Return (x, y) of the center of cell containing provided text 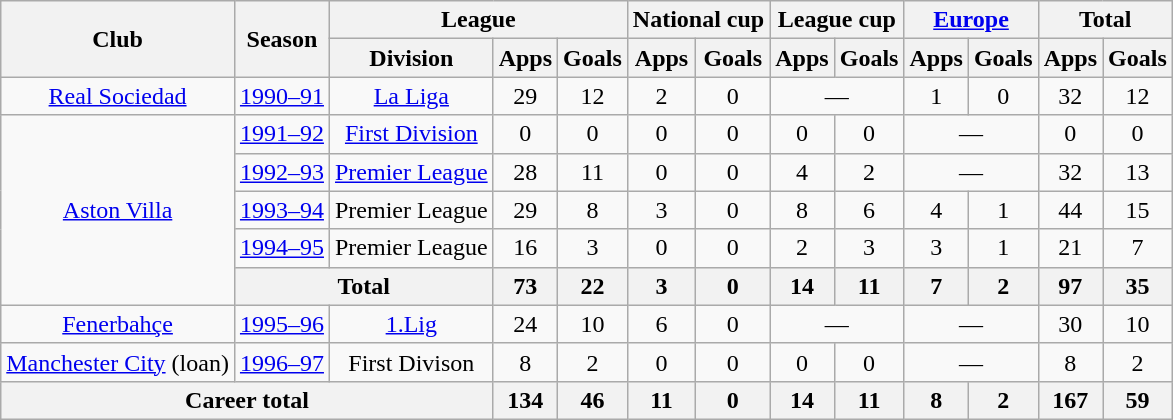
Europe (971, 20)
1992–93 (282, 172)
73 (525, 286)
National cup (698, 20)
First Division (411, 134)
134 (525, 400)
1995–96 (282, 324)
1.Lig (411, 324)
1994–95 (282, 248)
Manchester City (loan) (118, 362)
24 (525, 324)
Season (282, 39)
22 (593, 286)
30 (1070, 324)
15 (1138, 210)
1993–94 (282, 210)
Club (118, 39)
97 (1070, 286)
13 (1138, 172)
League (478, 20)
16 (525, 248)
28 (525, 172)
First Divison (411, 362)
1996–97 (282, 362)
21 (1070, 248)
La Liga (411, 96)
Career total (247, 400)
44 (1070, 210)
League cup (837, 20)
35 (1138, 286)
Aston Villa (118, 210)
59 (1138, 400)
46 (593, 400)
1990–91 (282, 96)
Fenerbahçe (118, 324)
1991–92 (282, 134)
Real Sociedad (118, 96)
Division (411, 58)
167 (1070, 400)
